Extract the [X, Y] coordinate from the center of the cell holding the provided text.  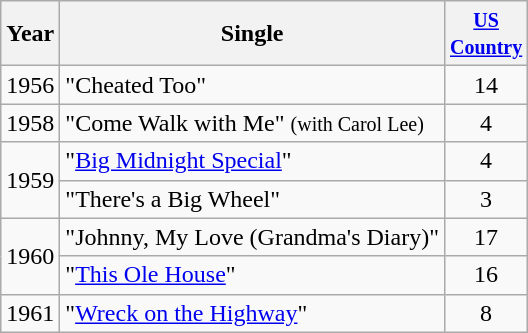
"Come Walk with Me" (with Carol Lee) [252, 123]
"Cheated Too" [252, 85]
"This Ole House" [252, 275]
1959 [30, 180]
US Country [486, 34]
Year [30, 34]
3 [486, 199]
16 [486, 275]
"Big Midnight Special" [252, 161]
Single [252, 34]
"Wreck on the Highway" [252, 313]
"Johnny, My Love (Grandma's Diary)" [252, 237]
1960 [30, 256]
17 [486, 237]
1958 [30, 123]
14 [486, 85]
1956 [30, 85]
8 [486, 313]
"There's a Big Wheel" [252, 199]
1961 [30, 313]
